Extract the [X, Y] coordinate from the center of the cell holding the provided text.  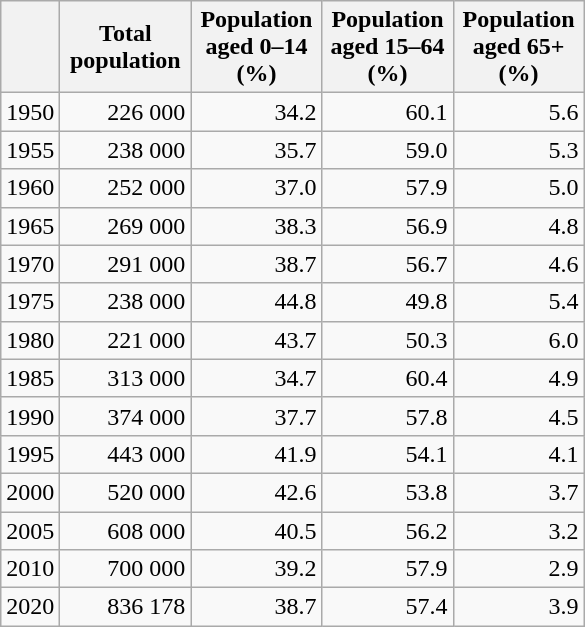
2020 [30, 607]
4.6 [518, 264]
2005 [30, 531]
53.8 [388, 492]
Population aged 65+ (%) [518, 47]
2.9 [518, 569]
608 000 [126, 531]
226 000 [126, 112]
60.1 [388, 112]
1990 [30, 416]
4.9 [518, 378]
38.3 [256, 226]
5.4 [518, 302]
39.2 [256, 569]
3.9 [518, 607]
35.7 [256, 150]
Population aged 15–64 (%) [388, 47]
Population aged 0–14 (%) [256, 47]
42.6 [256, 492]
57.4 [388, 607]
56.9 [388, 226]
1985 [30, 378]
4.1 [518, 454]
1995 [30, 454]
Total population [126, 47]
2010 [30, 569]
34.7 [256, 378]
57.8 [388, 416]
4.8 [518, 226]
5.6 [518, 112]
374 000 [126, 416]
443 000 [126, 454]
56.2 [388, 531]
836 178 [126, 607]
44.8 [256, 302]
54.1 [388, 454]
1965 [30, 226]
50.3 [388, 340]
59.0 [388, 150]
37.7 [256, 416]
269 000 [126, 226]
49.8 [388, 302]
700 000 [126, 569]
313 000 [126, 378]
2000 [30, 492]
5.3 [518, 150]
252 000 [126, 188]
221 000 [126, 340]
5.0 [518, 188]
1970 [30, 264]
37.0 [256, 188]
1955 [30, 150]
3.7 [518, 492]
1950 [30, 112]
6.0 [518, 340]
34.2 [256, 112]
291 000 [126, 264]
40.5 [256, 531]
520 000 [126, 492]
1980 [30, 340]
4.5 [518, 416]
56.7 [388, 264]
41.9 [256, 454]
1960 [30, 188]
3.2 [518, 531]
1975 [30, 302]
60.4 [388, 378]
43.7 [256, 340]
